For the text-containing cell, return its midpoint in (x, y) coordinate format. 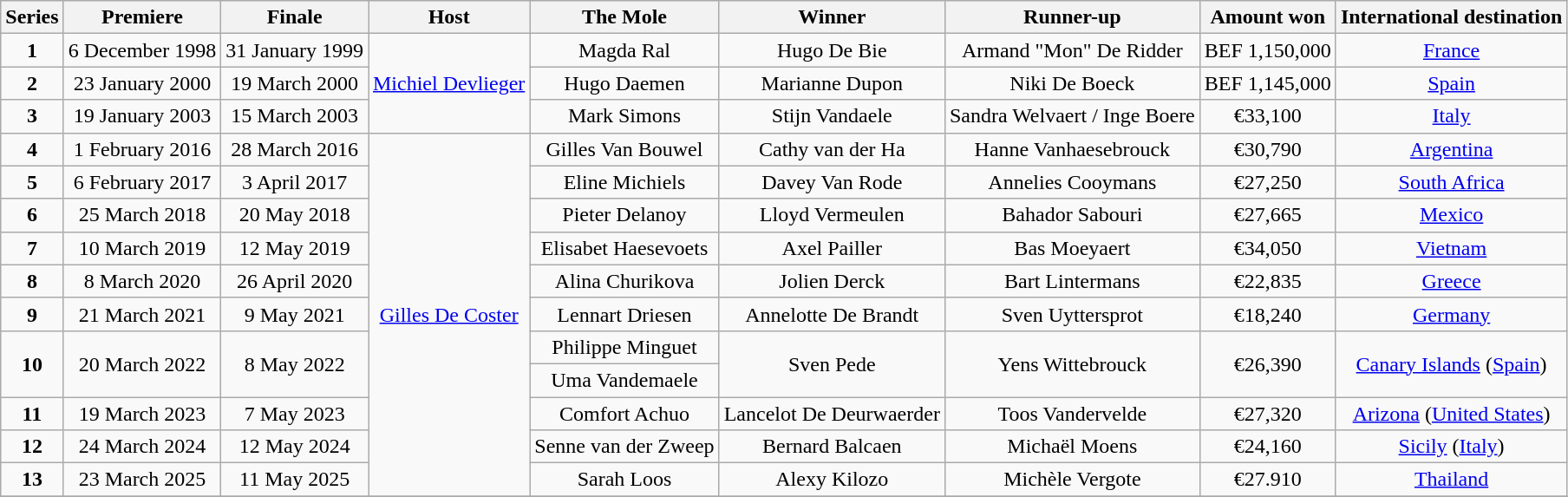
5 (32, 182)
6 December 1998 (142, 50)
11 May 2025 (295, 480)
Italy (1451, 116)
Lancelot De Deurwaerder (832, 414)
Winner (832, 17)
31 January 1999 (295, 50)
Premiere (142, 17)
The Mole (624, 17)
2 (32, 83)
Bas Moeyaert (1072, 248)
€33,100 (1268, 116)
Pieter Delanoy (624, 215)
3 (32, 116)
7 (32, 248)
Michiel Devlieger (448, 83)
Toos Vandervelde (1072, 414)
28 March 2016 (295, 149)
France (1451, 50)
13 (32, 480)
20 March 2022 (142, 363)
8 (32, 281)
€30,790 (1268, 149)
Elisabet Haesevoets (624, 248)
21 March 2021 (142, 314)
12 May 2019 (295, 248)
Gilles Van Bouwel (624, 149)
Thailand (1451, 480)
Philippe Minguet (624, 347)
Niki De Boeck (1072, 83)
23 March 2025 (142, 480)
BEF 1,145,000 (1268, 83)
South Africa (1451, 182)
Argentina (1451, 149)
Bernard Balcaen (832, 447)
26 April 2020 (295, 281)
Uma Vandemaele (624, 380)
Lloyd Vermeulen (832, 215)
Finale (295, 17)
€26,390 (1268, 363)
3 April 2017 (295, 182)
€24,160 (1268, 447)
19 March 2023 (142, 414)
Greece (1451, 281)
Vietnam (1451, 248)
Annelotte De Brandt (832, 314)
15 March 2003 (295, 116)
Alexy Kilozo (832, 480)
Alina Churikova (624, 281)
Amount won (1268, 17)
9 (32, 314)
1 February 2016 (142, 149)
Magda Ral (624, 50)
Axel Pailler (832, 248)
6 February 2017 (142, 182)
€18,240 (1268, 314)
Bahador Sabouri (1072, 215)
Cathy van der Ha (832, 149)
Yens Wittebrouck (1072, 363)
€22,835 (1268, 281)
Annelies Cooymans (1072, 182)
10 March 2019 (142, 248)
€27,665 (1268, 215)
10 (32, 363)
€27,250 (1268, 182)
Armand "Mon" De Ridder (1072, 50)
€27.910 (1268, 480)
8 March 2020 (142, 281)
1 (32, 50)
Mexico (1451, 215)
11 (32, 414)
12 (32, 447)
Germany (1451, 314)
Canary Islands (Spain) (1451, 363)
Marianne Dupon (832, 83)
Stijn Vandaele (832, 116)
Sandra Welvaert / Inge Boere (1072, 116)
Jolien Derck (832, 281)
24 March 2024 (142, 447)
Host (448, 17)
Sicily (Italy) (1451, 447)
Hugo Daemen (624, 83)
Mark Simons (624, 116)
BEF 1,150,000 (1268, 50)
Gilles De Coster (448, 314)
Comfort Achuo (624, 414)
25 March 2018 (142, 215)
Michèle Vergote (1072, 480)
Senne van der Zweep (624, 447)
Hanne Vanhaesebrouck (1072, 149)
Series (32, 17)
€27,320 (1268, 414)
Lennart Driesen (624, 314)
6 (32, 215)
Bart Lintermans (1072, 281)
19 January 2003 (142, 116)
Arizona (United States) (1451, 414)
Eline Michiels (624, 182)
Runner-up (1072, 17)
Michaël Moens (1072, 447)
Sven Pede (832, 363)
9 May 2021 (295, 314)
7 May 2023 (295, 414)
Davey Van Rode (832, 182)
Hugo De Bie (832, 50)
8 May 2022 (295, 363)
€34,050 (1268, 248)
19 March 2000 (295, 83)
12 May 2024 (295, 447)
23 January 2000 (142, 83)
Sarah Loos (624, 480)
Sven Uyttersprot (1072, 314)
International destination (1451, 17)
4 (32, 149)
20 May 2018 (295, 215)
Spain (1451, 83)
